Identify which cell holds the provided text, then report its (X, Y) central coordinate. 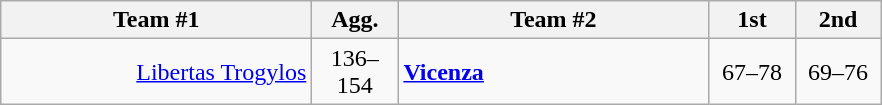
1st (752, 20)
136–154 (355, 72)
67–78 (752, 72)
Team #2 (554, 20)
Libertas Trogylos (156, 72)
Agg. (355, 20)
69–76 (838, 72)
Team #1 (156, 20)
2nd (838, 20)
Vicenza (554, 72)
